Detect which cell encompasses the target text, then output its (X, Y) center coordinate. 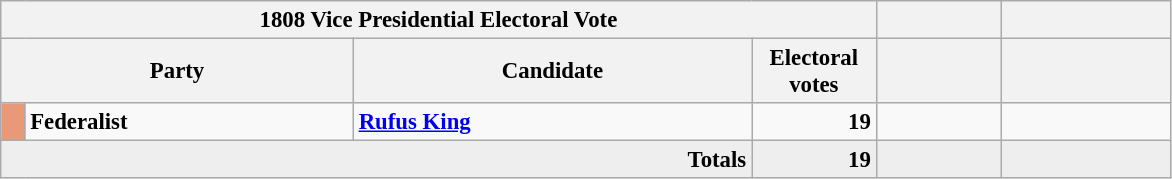
Federalist (189, 122)
Candidate (552, 72)
Electoral votes (814, 72)
Totals (376, 160)
1808 Vice Presidential Electoral Vote (438, 20)
Rufus King (552, 122)
Party (178, 72)
